Find where the given text appears and provide that cell's center as [x, y] coordinate. 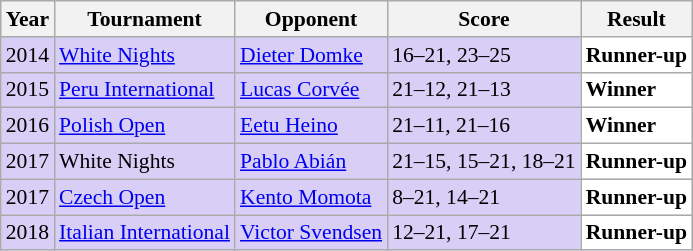
Lucas Corvée [311, 90]
Tournament [144, 19]
Czech Open [144, 197]
Kento Momota [311, 197]
8–21, 14–21 [484, 197]
Score [484, 19]
Pablo Abián [311, 162]
Peru International [144, 90]
21–12, 21–13 [484, 90]
2016 [28, 126]
2014 [28, 55]
Opponent [311, 19]
Polish Open [144, 126]
21–15, 15–21, 18–21 [484, 162]
21–11, 21–16 [484, 126]
Year [28, 19]
Victor Svendsen [311, 233]
2015 [28, 90]
16–21, 23–25 [484, 55]
12–21, 17–21 [484, 233]
Italian International [144, 233]
2018 [28, 233]
Eetu Heino [311, 126]
Dieter Domke [311, 55]
Result [636, 19]
